Return (X, Y) of the center of cell containing provided text 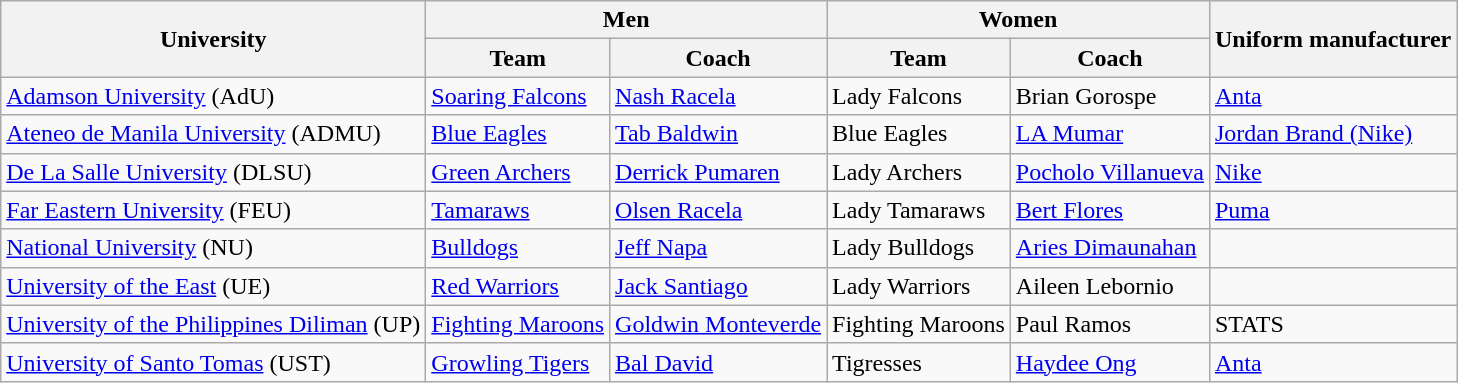
Lady Warriors (919, 286)
Bal David (718, 362)
Lady Falcons (919, 96)
Bert Flores (1110, 210)
Goldwin Monteverde (718, 324)
Jordan Brand (Nike) (1332, 134)
Nash Racela (718, 96)
University of Santo Tomas (UST) (214, 362)
University of the East (UE) (214, 286)
Jack Santiago (718, 286)
Aileen Lebornio (1110, 286)
Uniform manufacturer (1332, 39)
Tigresses (919, 362)
STATS (1332, 324)
Far Eastern University (FEU) (214, 210)
De La Salle University (DLSU) (214, 172)
Pocholo Villanueva (1110, 172)
Brian Gorospe (1110, 96)
Women (1018, 20)
Tab Baldwin (718, 134)
Green Archers (518, 172)
National University (NU) (214, 248)
Jeff Napa (718, 248)
Soaring Falcons (518, 96)
Lady Bulldogs (919, 248)
Derrick Pumaren (718, 172)
Lady Tamaraws (919, 210)
Puma (1332, 210)
Men (626, 20)
Bulldogs (518, 248)
Paul Ramos (1110, 324)
Lady Archers (919, 172)
Olsen Racela (718, 210)
Ateneo de Manila University (ADMU) (214, 134)
University of the Philippines Diliman (UP) (214, 324)
Adamson University (AdU) (214, 96)
Growling Tigers (518, 362)
Aries Dimaunahan (1110, 248)
Red Warriors (518, 286)
University (214, 39)
Nike (1332, 172)
LA Mumar (1110, 134)
Tamaraws (518, 210)
Haydee Ong (1110, 362)
